Search for the cell housing the specified text and yield its (X, Y) center coordinate. 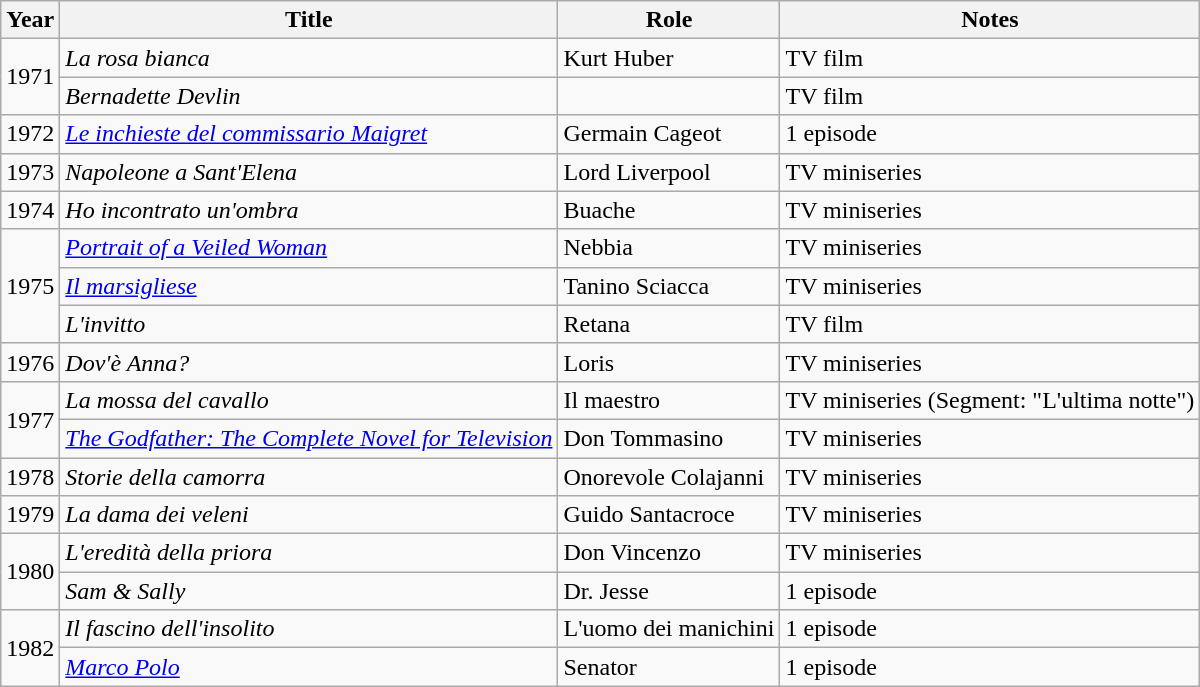
Onorevole Colajanni (669, 477)
Don Vincenzo (669, 553)
Don Tommasino (669, 438)
Il fascino dell'insolito (309, 629)
Buache (669, 210)
Retana (669, 324)
1982 (30, 648)
Role (669, 20)
Il maestro (669, 400)
Ho incontrato un'ombra (309, 210)
La mossa del cavallo (309, 400)
The Godfather: The Complete Novel for Television (309, 438)
L'eredità della priora (309, 553)
Dov'è Anna? (309, 362)
Guido Santacroce (669, 515)
L'invitto (309, 324)
Kurt Huber (669, 58)
La dama dei veleni (309, 515)
1974 (30, 210)
TV miniseries (Segment: "L'ultima notte") (990, 400)
1979 (30, 515)
Sam & Sally (309, 591)
Dr. Jesse (669, 591)
1971 (30, 77)
Loris (669, 362)
Nebbia (669, 248)
Storie della camorra (309, 477)
Marco Polo (309, 667)
Napoleone a Sant'Elena (309, 172)
1980 (30, 572)
Tanino Sciacca (669, 286)
1975 (30, 286)
Title (309, 20)
Notes (990, 20)
L'uomo dei manichini (669, 629)
Germain Cageot (669, 134)
1977 (30, 419)
Senator (669, 667)
Portrait of a Veiled Woman (309, 248)
Bernadette Devlin (309, 96)
Le inchieste del commissario Maigret (309, 134)
1973 (30, 172)
1972 (30, 134)
Year (30, 20)
La rosa bianca (309, 58)
1978 (30, 477)
1976 (30, 362)
Il marsigliese (309, 286)
Lord Liverpool (669, 172)
